Pinpoint the cell where the given text exists, returning its [X, Y] midpoint coordinate. 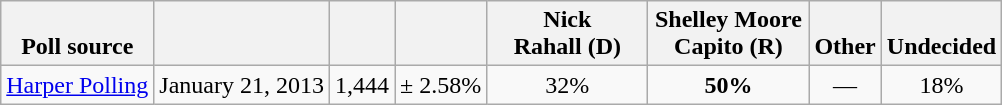
18% [941, 85]
50% [728, 85]
January 21, 2013 [242, 85]
Undecided [941, 34]
Shelley MooreCapito (R) [728, 34]
Poll source [78, 34]
Other [845, 34]
32% [568, 85]
± 2.58% [441, 85]
— [845, 85]
NickRahall (D) [568, 34]
Harper Polling [78, 85]
1,444 [362, 85]
